Provide the (X, Y) coordinate of the cell's center where the given text is located.  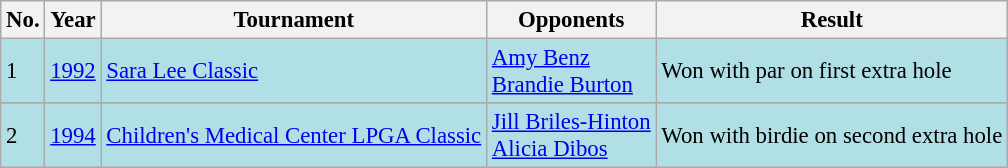
Year (73, 20)
Won with birdie on second extra hole (832, 136)
Result (832, 20)
No. (23, 20)
Sara Lee Classic (294, 72)
2 (23, 136)
Tournament (294, 20)
Children's Medical Center LPGA Classic (294, 136)
1994 (73, 136)
1 (23, 72)
Won with par on first extra hole (832, 72)
1992 (73, 72)
Jill Briles-Hinton Alicia Dibos (572, 136)
Opponents (572, 20)
Amy Benz Brandie Burton (572, 72)
